Identify which cell holds the provided text, then report its [x, y] central coordinate. 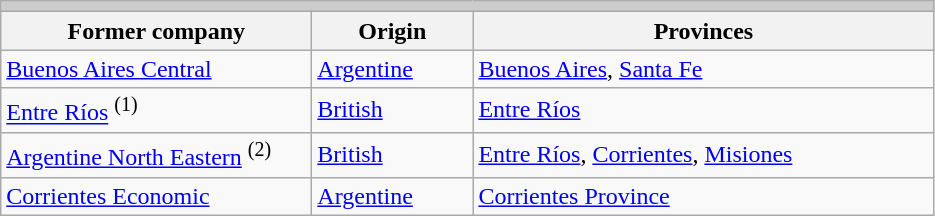
Former company [156, 31]
Entre Ríos (1) [156, 110]
Entre Ríos [704, 110]
Origin [392, 31]
Corrientes Economic [156, 196]
Corrientes Province [704, 196]
Buenos Aires Central [156, 69]
Entre Ríos, Corrientes, Misiones [704, 154]
Provinces [704, 31]
Argentine North Eastern (2) [156, 154]
Buenos Aires, Santa Fe [704, 69]
